Return [X, Y] of the center of cell containing provided text 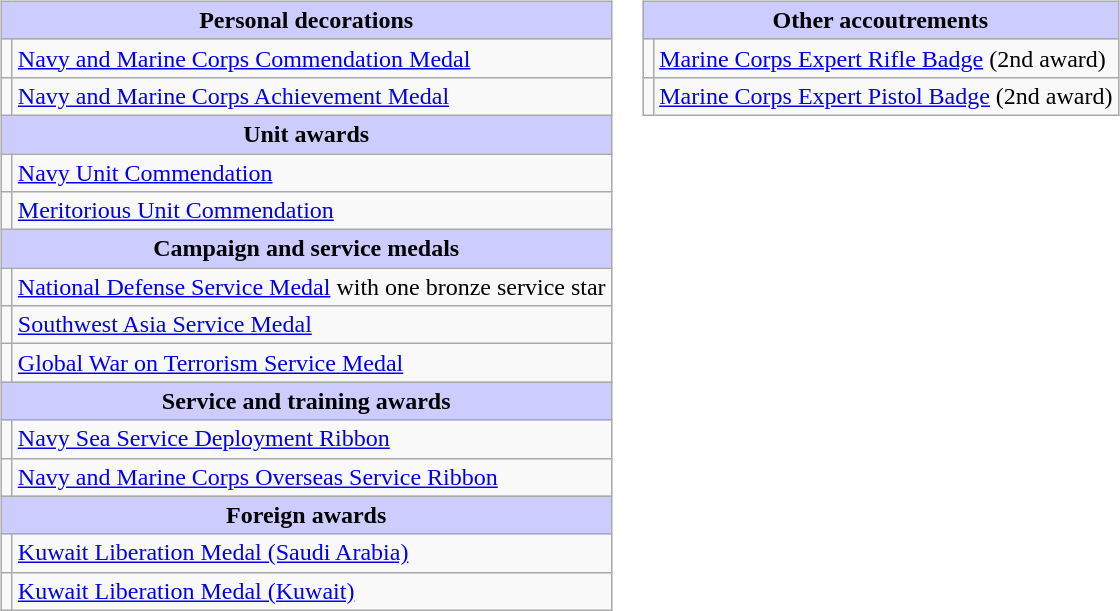
Personal decorations [306, 20]
Southwest Asia Service Medal [312, 325]
Global War on Terrorism Service Medal [312, 363]
Unit awards [306, 134]
Kuwait Liberation Medal (Kuwait) [312, 591]
Campaign and service medals [306, 249]
Kuwait Liberation Medal (Saudi Arabia) [312, 553]
Navy Unit Commendation [312, 173]
Navy and Marine Corps Overseas Service Ribbon [312, 477]
Foreign awards [306, 515]
Navy Sea Service Deployment Ribbon [312, 439]
National Defense Service Medal with one bronze service star [312, 287]
Other accoutrements [880, 20]
Marine Corps Expert Pistol Badge (2nd award) [886, 96]
Navy and Marine Corps Achievement Medal [312, 96]
Marine Corps Expert Rifle Badge (2nd award) [886, 58]
Navy and Marine Corps Commendation Medal [312, 58]
Meritorious Unit Commendation [312, 211]
Service and training awards [306, 401]
